Locate the cell with the specified text and output its [x, y] center coordinate. 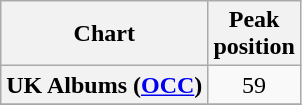
59 [254, 85]
Peakposition [254, 34]
UK Albums (OCC) [104, 85]
Chart [104, 34]
